From the cell containing the given text, extract its center point as [X, Y] coordinate. 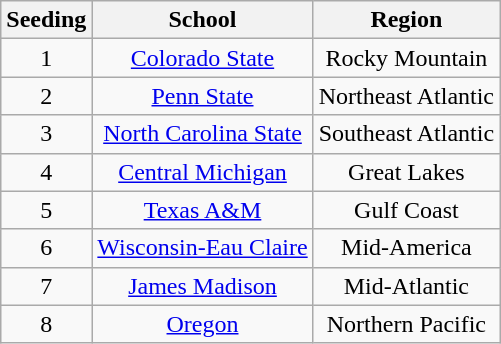
2 [46, 96]
Seeding [46, 20]
1 [46, 58]
Mid-America [406, 248]
3 [46, 134]
5 [46, 210]
Northern Pacific [406, 324]
Great Lakes [406, 172]
James Madison [202, 286]
North Carolina State [202, 134]
4 [46, 172]
8 [46, 324]
Wisconsin-Eau Claire [202, 248]
Penn State [202, 96]
Rocky Mountain [406, 58]
School [202, 20]
Northeast Atlantic [406, 96]
Texas A&M [202, 210]
7 [46, 286]
Region [406, 20]
Mid-Atlantic [406, 286]
Central Michigan [202, 172]
Oregon [202, 324]
Colorado State [202, 58]
6 [46, 248]
Southeast Atlantic [406, 134]
Gulf Coast [406, 210]
